Output the (x, y) coordinate of the center of the cell containing the given text.  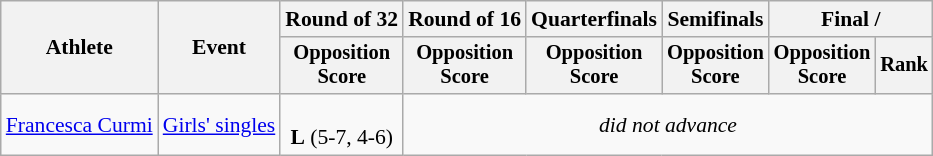
Final / (851, 19)
L (5-7, 4-6) (342, 124)
did not advance (668, 124)
Francesca Curmi (80, 124)
Quarterfinals (594, 19)
Athlete (80, 48)
Semifinals (716, 19)
Rank (904, 66)
Event (220, 48)
Round of 32 (342, 19)
Girls' singles (220, 124)
Round of 16 (464, 19)
